Detect which cell encompasses the target text, then output its (x, y) center coordinate. 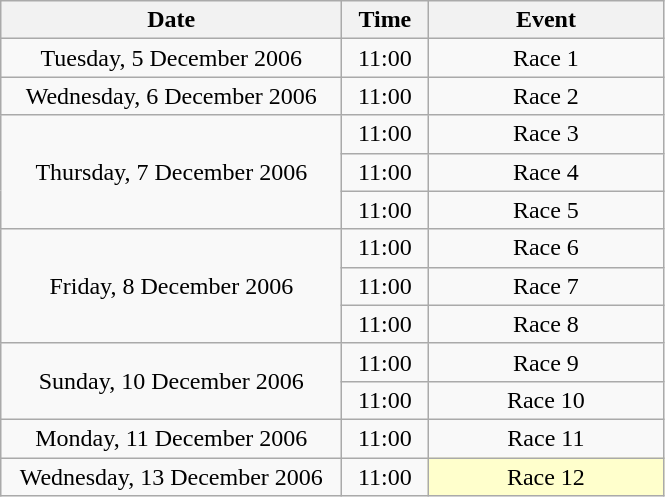
Race 3 (546, 134)
Time (385, 20)
Tuesday, 5 December 2006 (172, 58)
Race 6 (546, 248)
Race 10 (546, 400)
Race 7 (546, 286)
Race 5 (546, 210)
Wednesday, 6 December 2006 (172, 96)
Race 9 (546, 362)
Date (172, 20)
Race 2 (546, 96)
Friday, 8 December 2006 (172, 286)
Race 1 (546, 58)
Event (546, 20)
Thursday, 7 December 2006 (172, 172)
Race 12 (546, 477)
Sunday, 10 December 2006 (172, 381)
Wednesday, 13 December 2006 (172, 477)
Monday, 11 December 2006 (172, 438)
Race 4 (546, 172)
Race 8 (546, 324)
Race 11 (546, 438)
